Extract the (X, Y) coordinate from the center of the cell holding the provided text.  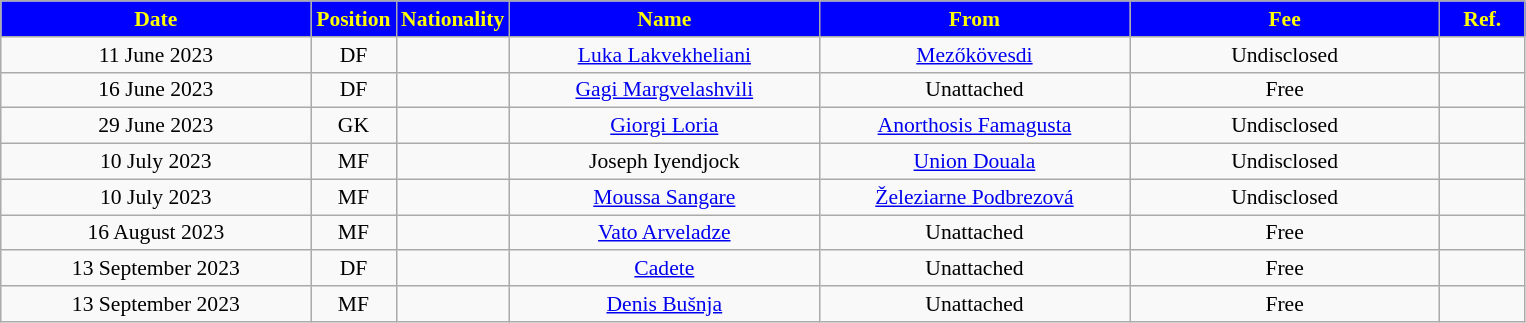
Anorthosis Famagusta (974, 126)
16 June 2023 (156, 90)
Cadete (664, 269)
Železiarne Podbrezová (974, 197)
Mezőkövesdi (974, 55)
GK (354, 126)
Giorgi Loria (664, 126)
Gagi Margvelashvili (664, 90)
Name (664, 19)
Denis Bušnja (664, 304)
Position (354, 19)
Nationality (452, 19)
Moussa Sangare (664, 197)
Date (156, 19)
16 August 2023 (156, 233)
29 June 2023 (156, 126)
From (974, 19)
Ref. (1482, 19)
11 June 2023 (156, 55)
Fee (1285, 19)
Union Douala (974, 162)
Luka Lakvekheliani (664, 55)
Vato Arveladze (664, 233)
Joseph Iyendjock (664, 162)
